Scan for the cell matching the given text and deliver its (x, y) coordinate at center. 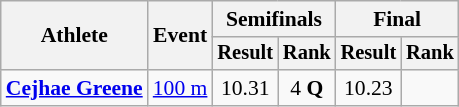
Cejhae Greene (74, 88)
100 m (180, 88)
Event (180, 36)
10.23 (369, 88)
4 Q (307, 88)
Final (398, 19)
Semifinals (274, 19)
Athlete (74, 36)
10.31 (245, 88)
